Scan for the cell matching the given text and deliver its [X, Y] coordinate at center. 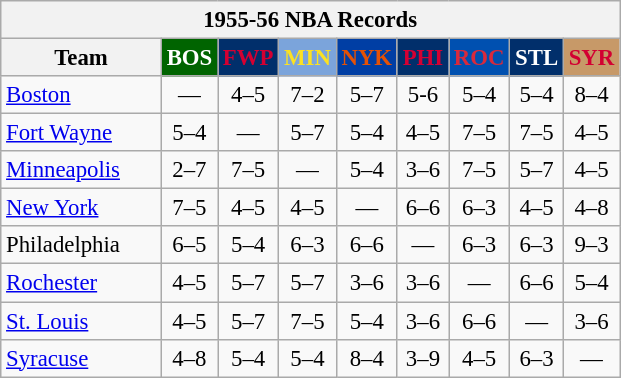
7–2 [308, 95]
FWP [248, 58]
ROC [478, 58]
2–7 [189, 170]
1955-56 NBA Records [310, 20]
BOS [189, 58]
PHI [422, 58]
St. Louis [82, 321]
Syracuse [82, 358]
Rochester [82, 283]
Philadelphia [82, 245]
9–3 [591, 245]
STL [537, 58]
SYR [591, 58]
Team [82, 58]
Boston [82, 95]
5-6 [422, 95]
NYK [366, 58]
Fort Wayne [82, 133]
Minneapolis [82, 170]
3–9 [422, 358]
MIN [308, 58]
New York [82, 208]
6–5 [189, 245]
